For the text-containing cell, return its midpoint in (x, y) coordinate format. 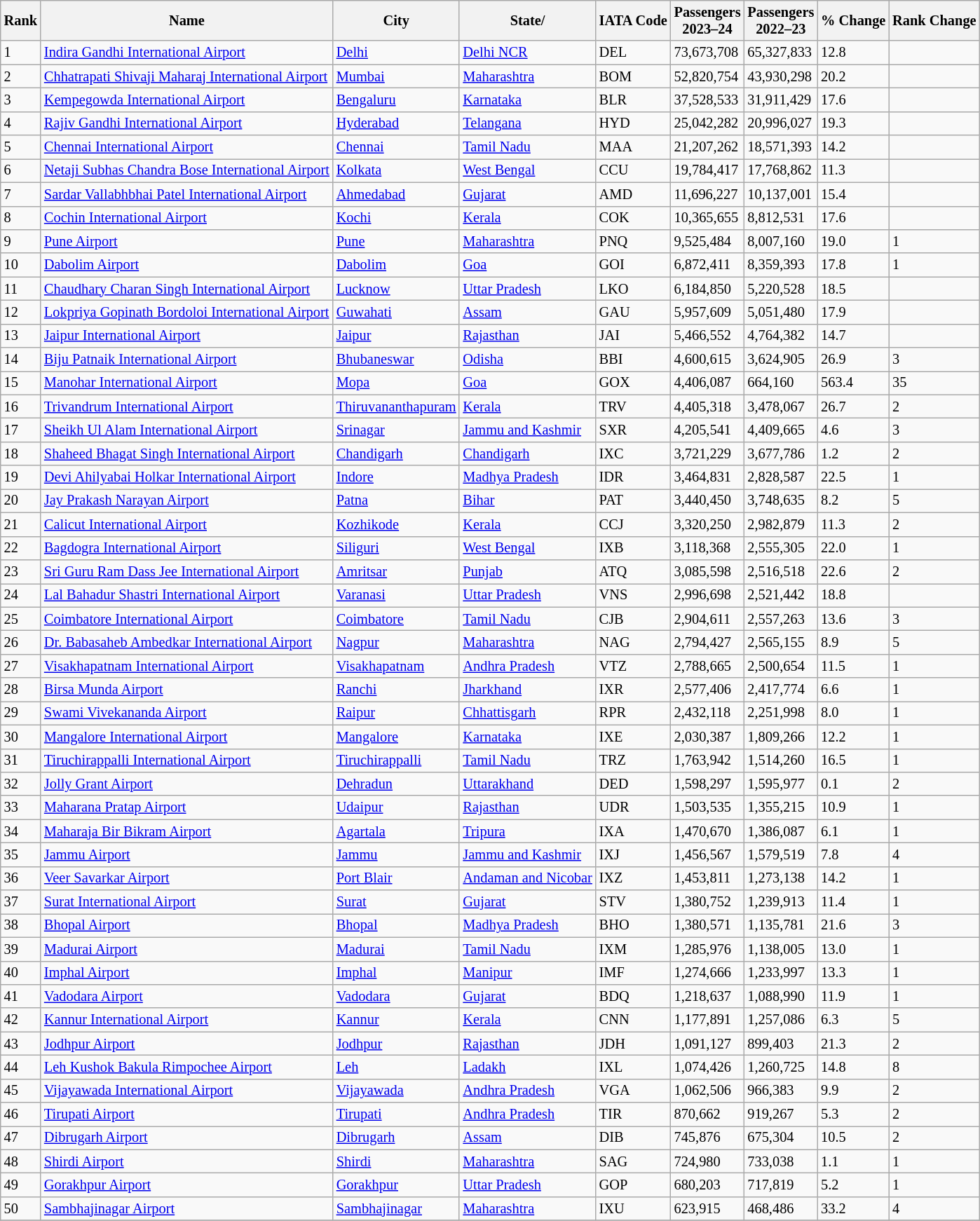
26 (21, 642)
Srinagar (397, 430)
IDR (634, 477)
Passengers 2022–23 (781, 20)
Andaman and Nicobar (527, 878)
IXR (634, 690)
Sambhajinagar (397, 1208)
4,764,382 (781, 336)
11.4 (853, 902)
40 (21, 973)
Rank (21, 20)
Visakhapatnam (397, 666)
3,085,598 (708, 571)
680,203 (708, 1185)
1,062,506 (708, 1091)
Nagpur (397, 642)
Amritsar (397, 571)
Shaheed Bhagat Singh International Airport (186, 453)
43 (21, 1044)
Kolkata (397, 170)
41 (21, 996)
Madurai (397, 949)
Imphal (397, 973)
TIR (634, 1114)
13.6 (853, 619)
1,355,215 (781, 807)
2,516,518 (781, 571)
BLR (634, 100)
8.9 (853, 642)
52,820,754 (708, 76)
2,500,654 (781, 666)
Jodhpur Airport (186, 1044)
VNS (634, 595)
Jolly Grant Airport (186, 784)
BBI (634, 360)
TRZ (634, 760)
Imphal Airport (186, 973)
Dehradun (397, 784)
Uttarakhand (527, 784)
11,696,227 (708, 194)
6,184,850 (708, 289)
919,267 (781, 1114)
10 (21, 265)
16 (21, 407)
Coimbatore International Airport (186, 619)
Punjab (527, 571)
38 (21, 925)
19,784,417 (708, 170)
6.1 (853, 831)
Indira Gandhi International Airport (186, 53)
RPR (634, 713)
19.0 (853, 241)
6 (21, 170)
26.9 (853, 360)
Passengers 2023–24 (708, 20)
31 (21, 760)
2,432,118 (708, 713)
IXJ (634, 854)
Calicut International Airport (186, 524)
Mumbai (397, 76)
Vijayawada International Airport (186, 1091)
5,466,552 (708, 336)
6.6 (853, 690)
0.1 (853, 784)
18.8 (853, 595)
Sri Guru Ram Dass Jee International Airport (186, 571)
IATA Code (634, 20)
Kannur International Airport (186, 1020)
Manohar International Airport (186, 383)
25 (21, 619)
1,470,670 (708, 831)
44 (21, 1067)
Mangalore International Airport (186, 737)
TRV (634, 407)
Delhi (397, 53)
CCU (634, 170)
14.7 (853, 336)
4,205,541 (708, 430)
Ladakh (527, 1067)
1,453,811 (708, 878)
37 (21, 902)
563.4 (853, 383)
8,007,160 (781, 241)
CJB (634, 619)
HYD (634, 123)
Manipur (527, 973)
16.5 (853, 760)
Jaipur (397, 336)
1,239,913 (781, 902)
Bihar (527, 500)
Dabolim (397, 265)
Tripura (527, 831)
Shirdi Airport (186, 1161)
UDR (634, 807)
BOM (634, 76)
Tiruchirappalli (397, 760)
2,982,879 (781, 524)
AMD (634, 194)
1,380,571 (708, 925)
39 (21, 949)
1,177,891 (708, 1020)
1,218,637 (708, 996)
29 (21, 713)
42 (21, 1020)
Dibrugarh Airport (186, 1138)
21.3 (853, 1044)
9 (21, 241)
22 (21, 548)
20.2 (853, 76)
Varanasi (397, 595)
664,160 (781, 383)
MAA (634, 147)
1,257,086 (781, 1020)
DEL (634, 53)
32 (21, 784)
745,876 (708, 1138)
27 (21, 666)
1.1 (853, 1161)
966,383 (781, 1091)
5.3 (853, 1114)
Kannur (397, 1020)
10,137,001 (781, 194)
Delhi NCR (527, 53)
1,088,990 (781, 996)
25,042,282 (708, 123)
21 (21, 524)
Chhattisgarh (527, 713)
Bhopal Airport (186, 925)
Veer Savarkar Airport (186, 878)
28 (21, 690)
18,571,393 (781, 147)
2,996,698 (708, 595)
Chhatrapati Shivaji Maharaj International Airport (186, 76)
Bhubaneswar (397, 360)
Rajiv Gandhi International Airport (186, 123)
IMF (634, 973)
2,557,263 (781, 619)
899,403 (781, 1044)
Lal Bahadur Shastri International Airport (186, 595)
2,565,155 (781, 642)
2,251,998 (781, 713)
Hyderabad (397, 123)
21.6 (853, 925)
Tirupati Airport (186, 1114)
CCJ (634, 524)
Udaipur (397, 807)
Mopa (397, 383)
Kochi (397, 218)
IXZ (634, 878)
73,673,708 (708, 53)
623,915 (708, 1208)
Gorakhpur Airport (186, 1185)
15.4 (853, 194)
19.3 (853, 123)
1,386,087 (781, 831)
9,525,484 (708, 241)
BDQ (634, 996)
4,409,665 (781, 430)
1,273,138 (781, 878)
34 (21, 831)
23 (21, 571)
Devi Ahilyabai Holkar International Airport (186, 477)
3,464,831 (708, 477)
11 (21, 289)
VTZ (634, 666)
Madurai Airport (186, 949)
17.9 (853, 312)
22.0 (853, 548)
Swami Vivekananda Airport (186, 713)
GOI (634, 265)
21,207,262 (708, 147)
733,038 (781, 1161)
Vijayawada (397, 1091)
11.9 (853, 996)
12.2 (853, 737)
Dr. Babasaheb Ambedkar International Airport (186, 642)
NAG (634, 642)
13 (21, 336)
37,528,533 (708, 100)
2,828,587 (781, 477)
8.2 (853, 500)
50 (21, 1208)
Dibrugarh (397, 1138)
3,118,368 (708, 548)
PNQ (634, 241)
3,320,250 (708, 524)
1,763,942 (708, 760)
7 (21, 194)
2,555,305 (781, 548)
Shirdi (397, 1161)
5,220,528 (781, 289)
JDH (634, 1044)
Vadodara Airport (186, 996)
IXA (634, 831)
Mangalore (397, 737)
Chennai (397, 147)
Trivandrum International Airport (186, 407)
14.8 (853, 1067)
4.6 (853, 430)
2,030,387 (708, 737)
18.5 (853, 289)
1,135,781 (781, 925)
15 (21, 383)
1,074,426 (708, 1067)
1,514,260 (781, 760)
Leh (397, 1067)
19 (21, 477)
Maharaja Bir Bikram Airport (186, 831)
4,406,087 (708, 383)
Jodhpur (397, 1044)
1,260,725 (781, 1067)
468,486 (781, 1208)
17 (21, 430)
GOP (634, 1185)
26.7 (853, 407)
Siliguri (397, 548)
1,595,977 (781, 784)
36 (21, 878)
1,274,666 (708, 973)
2,904,611 (708, 619)
724,980 (708, 1161)
1,380,752 (708, 902)
12.8 (853, 53)
Pune Airport (186, 241)
18 (21, 453)
20 (21, 500)
SAG (634, 1161)
State/ (527, 20)
JAI (634, 336)
Bhopal (397, 925)
Kozhikode (397, 524)
Guwahati (397, 312)
1,579,519 (781, 854)
IXL (634, 1067)
48 (21, 1161)
9.9 (853, 1091)
Bagdogra International Airport (186, 548)
675,304 (781, 1138)
Tiruchirappalli International Airport (186, 760)
2,794,427 (708, 642)
5.2 (853, 1185)
30 (21, 737)
ATQ (634, 571)
Tirupati (397, 1114)
2,521,442 (781, 595)
43,930,298 (781, 76)
BHO (634, 925)
31,911,429 (781, 100)
12 (21, 312)
4,405,318 (708, 407)
47 (21, 1138)
10.9 (853, 807)
COK (634, 218)
Rank Change (934, 20)
Port Blair (397, 878)
Patna (397, 500)
CNN (634, 1020)
3,440,450 (708, 500)
Sheikh Ul Alam International Airport (186, 430)
LKO (634, 289)
Thiruvananthapuram (397, 407)
IXU (634, 1208)
1,285,976 (708, 949)
Chaudhary Charan Singh International Airport (186, 289)
DED (634, 784)
3,677,786 (781, 453)
8,359,393 (781, 265)
SXR (634, 430)
IXC (634, 453)
Maharana Pratap Airport (186, 807)
Vadodara (397, 996)
Pune (397, 241)
870,662 (708, 1114)
Ranchi (397, 690)
IXE (634, 737)
13.3 (853, 973)
Agartala (397, 831)
Gorakhpur (397, 1185)
Sambhajinagar Airport (186, 1208)
717,819 (781, 1185)
STV (634, 902)
22.5 (853, 477)
1,091,127 (708, 1044)
Surat International Airport (186, 902)
Jharkhand (527, 690)
49 (21, 1185)
33.2 (853, 1208)
Kempegowda International Airport (186, 100)
2,788,665 (708, 666)
2,577,406 (708, 690)
13.0 (853, 949)
DIB (634, 1138)
Visakhapatnam International Airport (186, 666)
1.2 (853, 453)
Chennai International Airport (186, 147)
10,365,655 (708, 218)
17.8 (853, 265)
11.5 (853, 666)
Dabolim Airport (186, 265)
Cochin International Airport (186, 218)
Ahmedabad (397, 194)
3,748,635 (781, 500)
45 (21, 1091)
1,809,266 (781, 737)
7.8 (853, 854)
Birsa Munda Airport (186, 690)
Jay Prakash Narayan Airport (186, 500)
Telangana (527, 123)
Sardar Vallabhbhai Patel International Airport (186, 194)
14 (21, 360)
3,721,229 (708, 453)
1,233,997 (781, 973)
46 (21, 1114)
1,598,297 (708, 784)
1,138,005 (781, 949)
IXB (634, 548)
Biju Patnaik International Airport (186, 360)
4,600,615 (708, 360)
Raipur (397, 713)
17,768,862 (781, 170)
8,812,531 (781, 218)
PAT (634, 500)
20,996,027 (781, 123)
5,957,609 (708, 312)
Lokpriya Gopinath Bordoloi International Airport (186, 312)
3,624,905 (781, 360)
1,503,535 (708, 807)
6.3 (853, 1020)
VGA (634, 1091)
3,478,067 (781, 407)
10.5 (853, 1138)
1,456,567 (708, 854)
5,051,480 (781, 312)
22.6 (853, 571)
Name (186, 20)
6,872,411 (708, 265)
Surat (397, 902)
65,327,833 (781, 53)
Jaipur International Airport (186, 336)
Leh Kushok Bakula Rimpochee Airport (186, 1067)
33 (21, 807)
2,417,774 (781, 690)
Coimbatore (397, 619)
GAU (634, 312)
24 (21, 595)
% Change (853, 20)
8.0 (853, 713)
Bengaluru (397, 100)
IXM (634, 949)
Odisha (527, 360)
Jammu (397, 854)
Netaji Subhas Chandra Bose International Airport (186, 170)
GOX (634, 383)
Indore (397, 477)
City (397, 20)
Jammu Airport (186, 854)
Lucknow (397, 289)
